Output the [X, Y] coordinate of the center of the cell containing the given text.  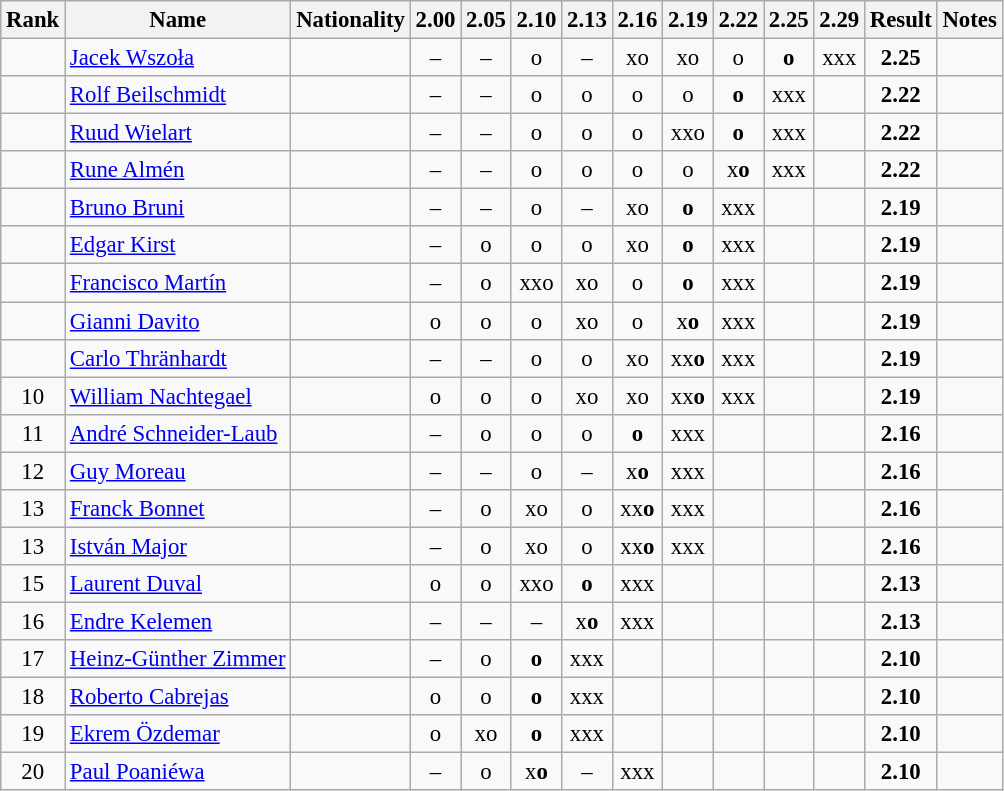
William Nachtegael [178, 396]
Jacek Wszoła [178, 58]
Name [178, 20]
Gianni Davito [178, 321]
2.29 [839, 20]
20 [33, 772]
2.05 [486, 20]
Ruud Wielart [178, 133]
Rune Almén [178, 170]
Carlo Thränhardt [178, 358]
10 [33, 396]
11 [33, 433]
Notes [970, 20]
André Schneider-Laub [178, 433]
12 [33, 471]
Laurent Duval [178, 584]
Franck Bonnet [178, 509]
Guy Moreau [178, 471]
18 [33, 697]
Endre Kelemen [178, 621]
Result [900, 20]
17 [33, 659]
Roberto Cabrejas [178, 697]
19 [33, 734]
Ekrem Özdemar [178, 734]
Francisco Martín [178, 283]
Rank [33, 20]
István Major [178, 546]
Paul Poaniéwa [178, 772]
Edgar Kirst [178, 245]
Heinz-Günther Zimmer [178, 659]
Rolf Beilschmidt [178, 95]
16 [33, 621]
Bruno Bruni [178, 208]
15 [33, 584]
2.00 [435, 20]
Nationality [350, 20]
